Determine the (X, Y) coordinate at the center of the cell enclosing the given text.  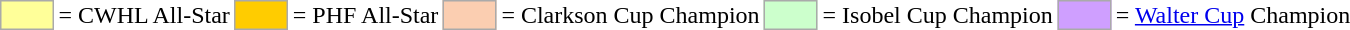
= PHF All-Star (366, 15)
= Clarkson Cup Champion (630, 15)
= CWHL All-Star (144, 15)
= Isobel Cup Champion (938, 15)
